Locate the cell with the specified text and output its (x, y) center coordinate. 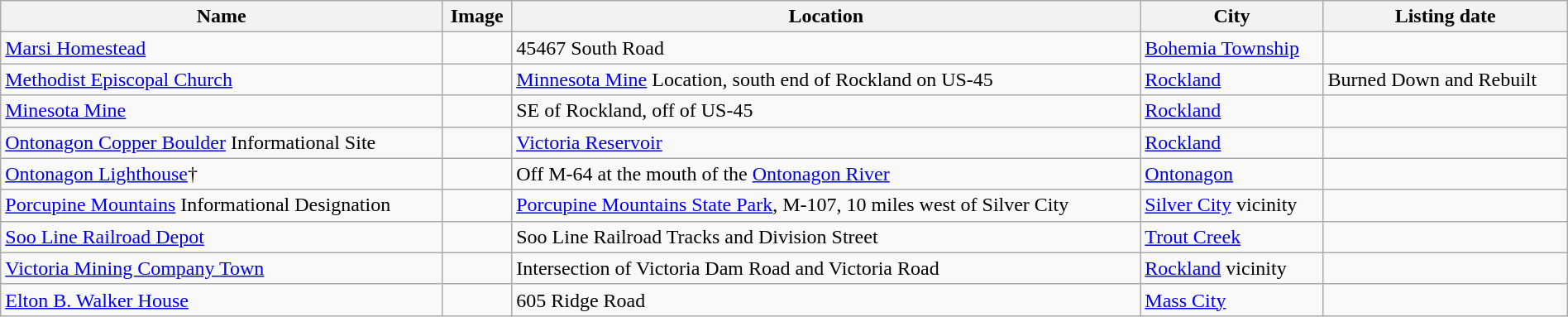
Mass City (1232, 300)
605 Ridge Road (826, 300)
Elton B. Walker House (222, 300)
Porcupine Mountains Informational Designation (222, 205)
Bohemia Township (1232, 48)
Listing date (1446, 17)
SE of Rockland, off of US-45 (826, 111)
Trout Creek (1232, 237)
City (1232, 17)
Name (222, 17)
Ontonagon (1232, 174)
Burned Down and Rebuilt (1446, 79)
Image (477, 17)
Victoria Mining Company Town (222, 268)
Porcupine Mountains State Park, M-107, 10 miles west of Silver City (826, 205)
Victoria Reservoir (826, 142)
Soo Line Railroad Tracks and Division Street (826, 237)
Minnesota Mine Location, south end of Rockland on US-45 (826, 79)
Marsi Homestead (222, 48)
Methodist Episcopal Church (222, 79)
Off M-64 at the mouth of the Ontonagon River (826, 174)
Soo Line Railroad Depot (222, 237)
Silver City vicinity (1232, 205)
Ontonagon Copper Boulder Informational Site (222, 142)
Minesota Mine (222, 111)
Ontonagon Lighthouse† (222, 174)
Intersection of Victoria Dam Road and Victoria Road (826, 268)
45467 South Road (826, 48)
Location (826, 17)
Rockland vicinity (1232, 268)
